Output the (X, Y) coordinate of the center of the cell containing the given text.  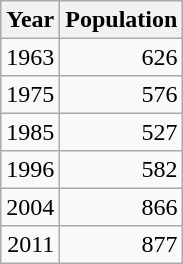
2004 (30, 206)
Year (30, 20)
877 (122, 244)
866 (122, 206)
1963 (30, 56)
582 (122, 170)
1996 (30, 170)
527 (122, 132)
1985 (30, 132)
Population (122, 20)
576 (122, 94)
2011 (30, 244)
1975 (30, 94)
626 (122, 56)
